Extract the [x, y] coordinate from the center of the cell holding the provided text.  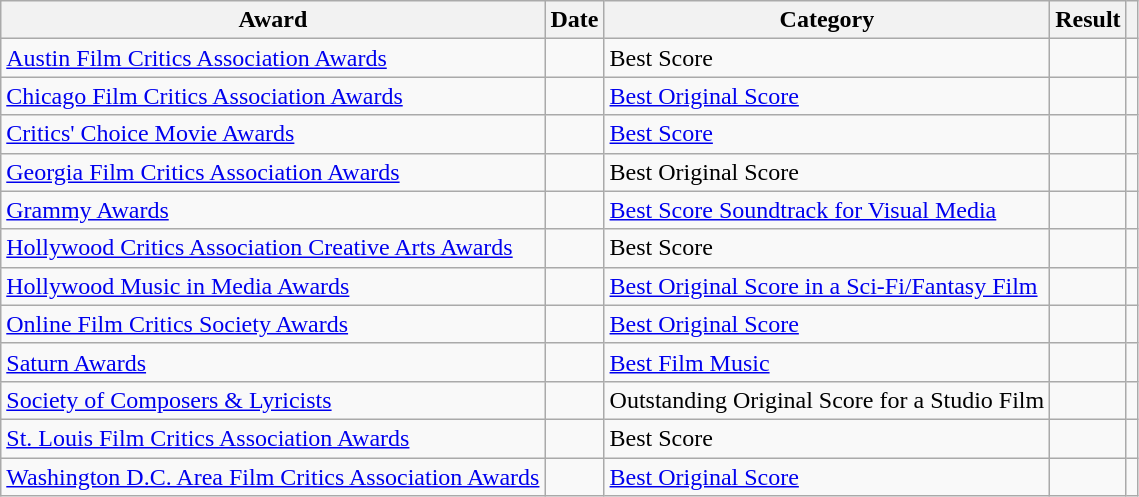
Result [1088, 20]
Category [827, 20]
Washington D.C. Area Film Critics Association Awards [273, 477]
Georgia Film Critics Association Awards [273, 172]
Critics' Choice Movie Awards [273, 134]
Austin Film Critics Association Awards [273, 58]
Date [574, 20]
Society of Composers & Lyricists [273, 400]
Hollywood Critics Association Creative Arts Awards [273, 248]
Hollywood Music in Media Awards [273, 286]
St. Louis Film Critics Association Awards [273, 438]
Award [273, 20]
Grammy Awards [273, 210]
Best Score Soundtrack for Visual Media [827, 210]
Saturn Awards [273, 362]
Chicago Film Critics Association Awards [273, 96]
Outstanding Original Score for a Studio Film [827, 400]
Best Film Music [827, 362]
Best Original Score in a Sci-Fi/Fantasy Film [827, 286]
Online Film Critics Society Awards [273, 324]
